Scan for the cell matching the given text and deliver its [x, y] coordinate at center. 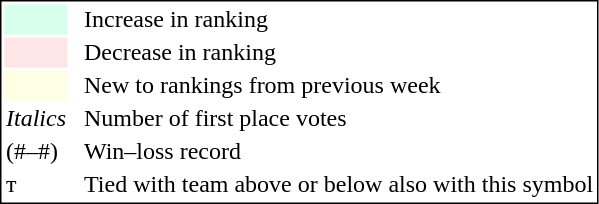
Italics [36, 119]
Tied with team above or below also with this symbol [338, 185]
New to rankings from previous week [338, 85]
Increase in ranking [338, 19]
Decrease in ranking [338, 53]
Number of first place votes [338, 119]
(#–#) [36, 151]
Win–loss record [338, 151]
т [36, 185]
